Determine the (x, y) coordinate at the center of the cell enclosing the given text.  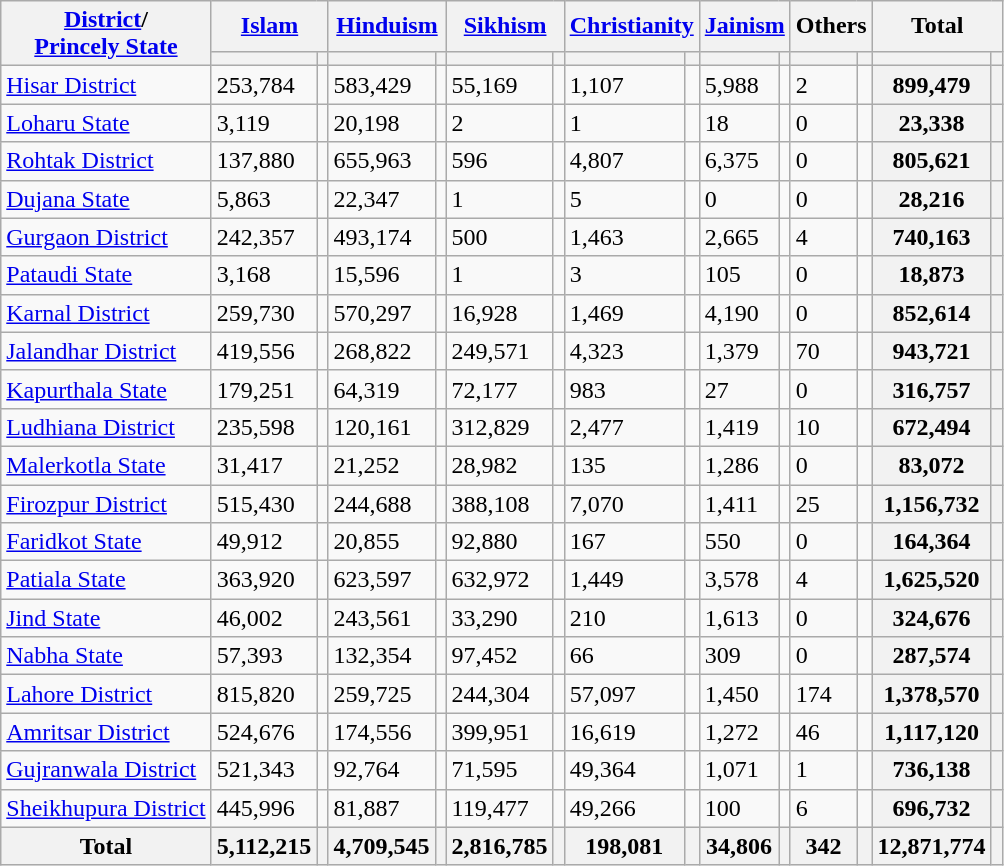
253,784 (264, 85)
1,419 (739, 427)
583,429 (382, 85)
15,596 (382, 275)
3,119 (264, 123)
21,252 (382, 465)
Hinduism (387, 26)
Jind State (106, 618)
83,072 (932, 465)
174,556 (382, 732)
135 (624, 465)
18 (739, 123)
16,928 (500, 313)
Sikhism (505, 26)
70 (823, 351)
268,822 (382, 351)
5 (624, 199)
312,829 (500, 427)
515,430 (264, 503)
Christianity (632, 26)
696,732 (932, 808)
Dujana State (106, 199)
235,598 (264, 427)
57,097 (624, 694)
1,625,520 (932, 580)
132,354 (382, 656)
Firozpur District (106, 503)
899,479 (932, 85)
2,477 (624, 427)
249,571 (500, 351)
4,807 (624, 161)
342 (823, 846)
Lahore District (106, 694)
1,449 (624, 580)
5,863 (264, 199)
18,873 (932, 275)
23,338 (932, 123)
3 (624, 275)
92,764 (382, 770)
287,574 (932, 656)
Jainism (744, 26)
97,452 (500, 656)
198,081 (624, 846)
521,343 (264, 770)
655,963 (382, 161)
399,951 (500, 732)
Kapurthala State (106, 389)
2,816,785 (500, 846)
672,494 (932, 427)
Hisar District (106, 85)
64,319 (382, 389)
7,070 (624, 503)
259,730 (264, 313)
5,988 (739, 85)
Gujranwala District (106, 770)
210 (624, 618)
105 (739, 275)
740,163 (932, 237)
34,806 (739, 846)
805,621 (932, 161)
Karnal District (106, 313)
28,216 (932, 199)
10 (823, 427)
46 (823, 732)
28,982 (500, 465)
1,117,120 (932, 732)
1,272 (739, 732)
Nabha State (106, 656)
Gurgaon District (106, 237)
Patiala State (106, 580)
1,463 (624, 237)
324,676 (932, 618)
244,688 (382, 503)
25 (823, 503)
81,887 (382, 808)
1,613 (739, 618)
Sheikhupura District (106, 808)
12,871,774 (932, 846)
55,169 (500, 85)
Others (831, 26)
5,112,215 (264, 846)
Islam (270, 26)
596 (500, 161)
100 (739, 808)
49,266 (624, 808)
3,168 (264, 275)
49,364 (624, 770)
Jalandhar District (106, 351)
316,757 (932, 389)
Faridkot State (106, 542)
419,556 (264, 351)
16,619 (624, 732)
3,578 (739, 580)
445,996 (264, 808)
242,357 (264, 237)
20,198 (382, 123)
92,880 (500, 542)
2,665 (739, 237)
27 (739, 389)
120,161 (382, 427)
Malerkotla State (106, 465)
1,379 (739, 351)
309 (739, 656)
943,721 (932, 351)
632,972 (500, 580)
1,469 (624, 313)
District/Princely State (106, 34)
71,595 (500, 770)
Ludhiana District (106, 427)
Pataudi State (106, 275)
1,411 (739, 503)
20,855 (382, 542)
244,304 (500, 694)
179,251 (264, 389)
Rohtak District (106, 161)
Amritsar District (106, 732)
524,676 (264, 732)
46,002 (264, 618)
623,597 (382, 580)
137,880 (264, 161)
570,297 (382, 313)
1,378,570 (932, 694)
388,108 (500, 503)
1,156,732 (932, 503)
363,920 (264, 580)
815,820 (264, 694)
493,174 (382, 237)
4,190 (739, 313)
6,375 (739, 161)
852,614 (932, 313)
66 (624, 656)
Loharu State (106, 123)
119,477 (500, 808)
22,347 (382, 199)
243,561 (382, 618)
167 (624, 542)
49,912 (264, 542)
4,323 (624, 351)
259,725 (382, 694)
57,393 (264, 656)
983 (624, 389)
72,177 (500, 389)
6 (823, 808)
31,417 (264, 465)
164,364 (932, 542)
33,290 (500, 618)
1,286 (739, 465)
1,107 (624, 85)
550 (739, 542)
174 (823, 694)
4,709,545 (382, 846)
1,450 (739, 694)
736,138 (932, 770)
1,071 (739, 770)
500 (500, 237)
